Pinpoint the cell where the given text exists, returning its (x, y) midpoint coordinate. 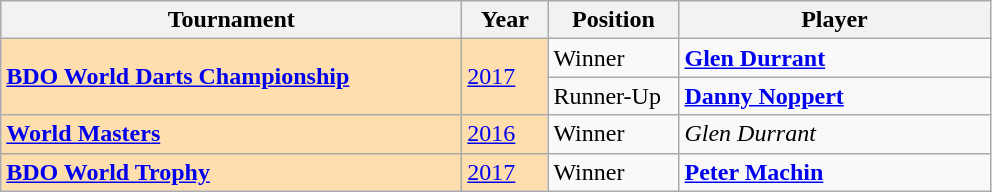
Position (614, 20)
World Masters (232, 134)
Tournament (232, 20)
Player (834, 20)
Runner-Up (614, 96)
BDO World Darts Championship (232, 77)
Year (505, 20)
2016 (505, 134)
Danny Noppert (834, 96)
Peter Machin (834, 172)
BDO World Trophy (232, 172)
